Search for the cell housing the specified text and yield its [X, Y] center coordinate. 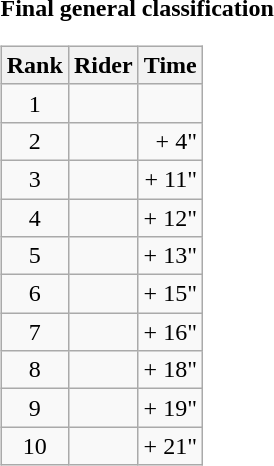
+ 19" [170, 408]
+ 13" [170, 256]
4 [34, 217]
Time [170, 65]
+ 21" [170, 446]
+ 15" [170, 294]
+ 16" [170, 332]
6 [34, 294]
5 [34, 256]
Rank [34, 65]
Rider [103, 65]
2 [34, 141]
1 [34, 103]
+ 4" [170, 141]
+ 18" [170, 370]
9 [34, 408]
7 [34, 332]
10 [34, 446]
+ 11" [170, 179]
3 [34, 179]
8 [34, 370]
+ 12" [170, 217]
